Locate the cell with the specified text and output its [x, y] center coordinate. 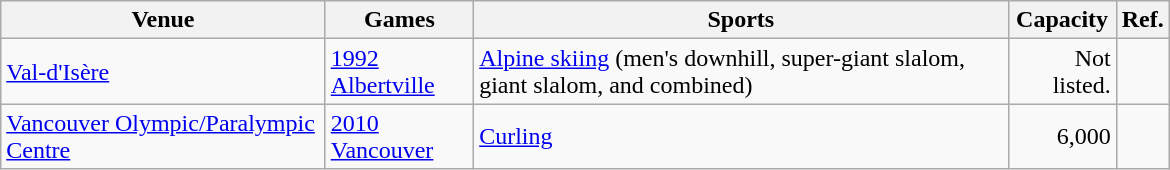
Sports [741, 20]
Alpine skiing (men's downhill, super-giant slalom, giant slalom, and combined) [741, 72]
Curling [741, 136]
6,000 [1062, 136]
Vancouver Olympic/Paralympic Centre [163, 136]
Capacity [1062, 20]
Games [399, 20]
1992 Albertville [399, 72]
2010 Vancouver [399, 136]
Not listed. [1062, 72]
Venue [163, 20]
Val-d'Isère [163, 72]
Ref. [1142, 20]
